For the text-containing cell, return its midpoint in [X, Y] coordinate format. 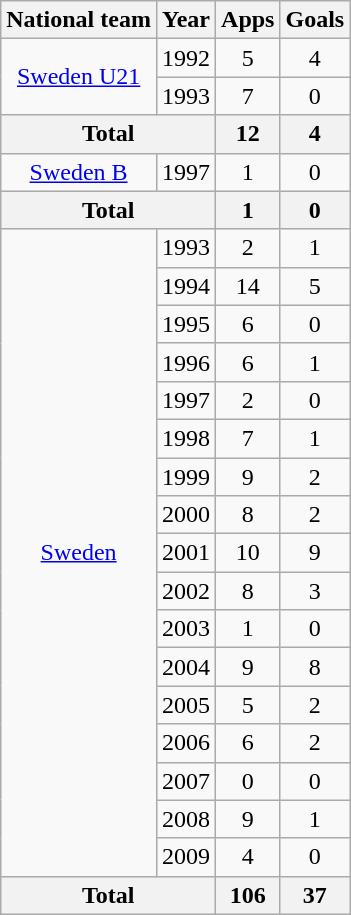
2002 [186, 591]
National team [79, 20]
Year [186, 20]
2000 [186, 515]
2006 [186, 743]
2003 [186, 629]
1999 [186, 477]
Sweden [79, 552]
Goals [315, 20]
12 [248, 134]
1994 [186, 286]
3 [315, 591]
2001 [186, 553]
106 [248, 895]
10 [248, 553]
Apps [248, 20]
2009 [186, 857]
2007 [186, 781]
Sweden B [79, 172]
1995 [186, 324]
2008 [186, 819]
14 [248, 286]
2004 [186, 667]
1996 [186, 362]
Sweden U21 [79, 77]
37 [315, 895]
2005 [186, 705]
1998 [186, 438]
1992 [186, 58]
